For the text-containing cell, return its midpoint in (x, y) coordinate format. 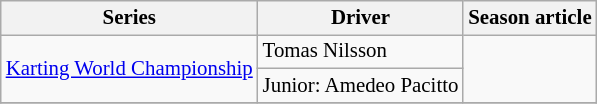
Driver (361, 18)
Junior: Amedeo Pacitto (361, 85)
Karting World Championship (130, 68)
Tomas Nilsson (361, 51)
Season article (530, 18)
Series (130, 18)
